Detect which cell encompasses the target text, then output its [x, y] center coordinate. 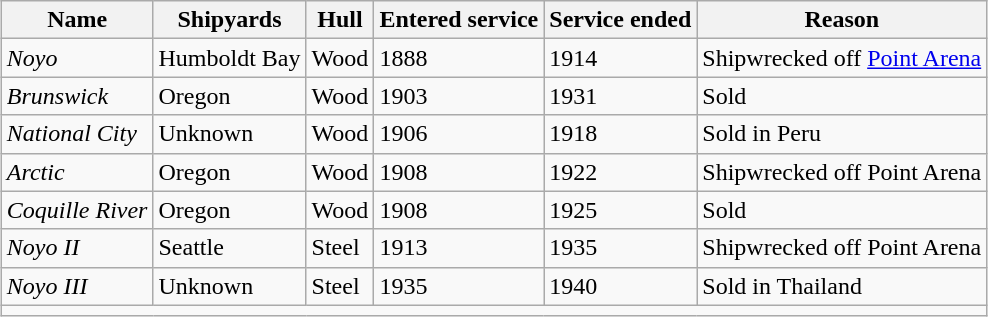
1925 [620, 210]
Coquille River [77, 210]
Noyo III [77, 286]
Service ended [620, 20]
Sold in Peru [842, 134]
Hull [340, 20]
1914 [620, 58]
Shipyards [230, 20]
Noyo II [77, 248]
Reason [842, 20]
1940 [620, 286]
Arctic [77, 172]
1888 [459, 58]
1903 [459, 96]
National City [77, 134]
Brunswick [77, 96]
1931 [620, 96]
1906 [459, 134]
Sold in Thailand [842, 286]
Humboldt Bay [230, 58]
Seattle [230, 248]
1913 [459, 248]
Noyo [77, 58]
Name [77, 20]
1918 [620, 134]
Entered service [459, 20]
1922 [620, 172]
